Return the (x, y) coordinate for the center point of the cell that contains the specified text.  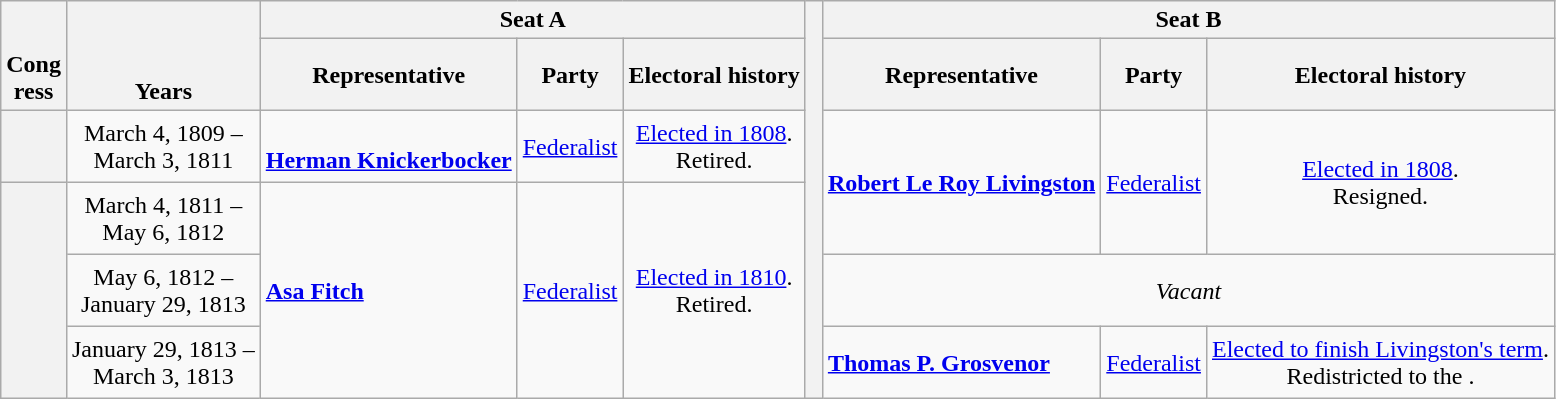
May 6, 1812 –January 29, 1813 (163, 291)
Elected in 1808.Retired. (714, 147)
Seat A (532, 20)
March 4, 1811 –May 6, 1812 (163, 219)
Thomas P. Grosvenor (961, 363)
Herman Knickerbocker (388, 147)
Robert Le Roy Livingston (961, 183)
Elected in 1810.Retired. (714, 291)
Elected to finish Livingston's term.Redistricted to the . (1380, 363)
January 29, 1813 –March 3, 1813 (163, 363)
Vacant (1188, 291)
Asa Fitch (388, 291)
Congress (34, 56)
Years (163, 56)
March 4, 1809 –March 3, 1811 (163, 147)
Elected in 1808.Resigned. (1380, 183)
Seat B (1188, 20)
